Determine the (X, Y) coordinate at the center of the cell enclosing the given text.  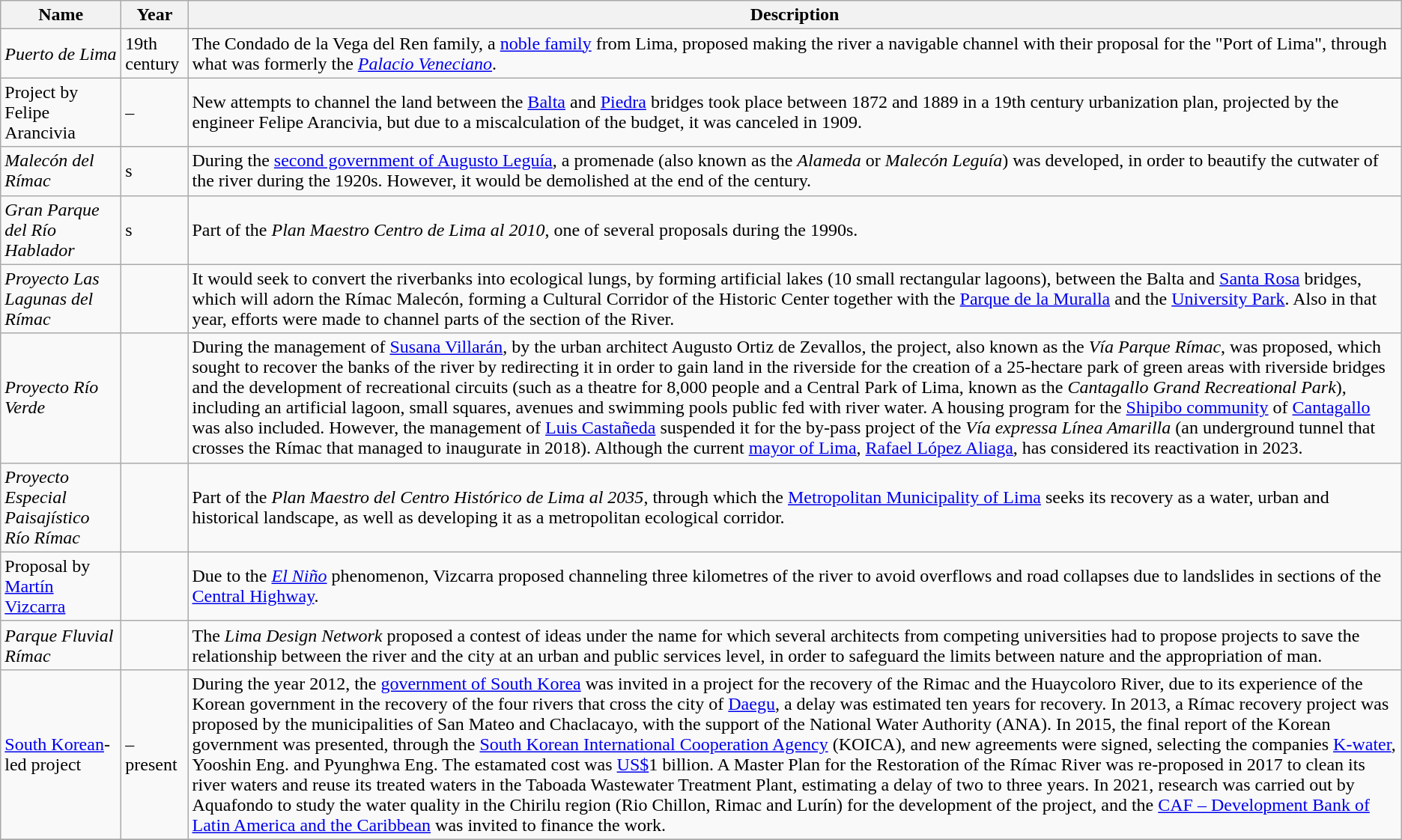
19th century (154, 54)
Malecón del Rímac (61, 171)
Parque Fluvial Rímac (61, 645)
Proyecto Las Lagunas del Rímac (61, 299)
Part of the Plan Maestro Centro de Lima al 2010, one of several proposals during the 1990s. (795, 230)
Puerto de Lima (61, 54)
South Korean-led project (61, 755)
Description (795, 15)
– (154, 112)
Project by Felipe Arancivia (61, 112)
Name (61, 15)
Year (154, 15)
Gran Parque del Río Hablador (61, 230)
Proposal by Martín Vizcarra (61, 586)
Proyecto Especial Paisajístico Río Rímac (61, 508)
–present (154, 755)
Proyecto Río Verde (61, 398)
